Provide the (x, y) coordinate of the cell's center where the given text is located.  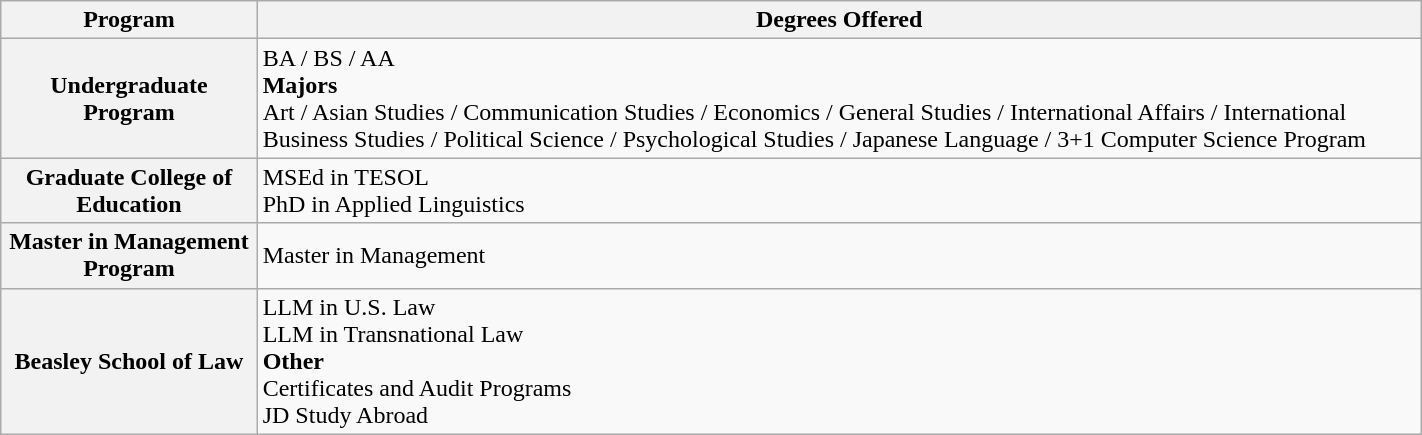
Master in Management Program (129, 256)
Undergraduate Program (129, 98)
MSEd in TESOLPhD in Applied Linguistics (839, 190)
Master in Management (839, 256)
Degrees Offered (839, 20)
LLM in U.S. LawLLM in Transnational Law OtherCertificates and Audit ProgramsJD Study Abroad (839, 361)
Program (129, 20)
Graduate College of Education (129, 190)
Beasley School of Law (129, 361)
